Search for the cell housing the specified text and yield its [x, y] center coordinate. 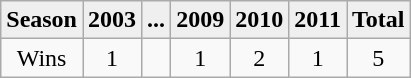
2003 [112, 20]
Wins [42, 58]
2 [260, 58]
2010 [260, 20]
Season [42, 20]
5 [378, 58]
2009 [200, 20]
... [156, 20]
2011 [318, 20]
Total [378, 20]
